Scan for the cell matching the given text and deliver its (x, y) coordinate at center. 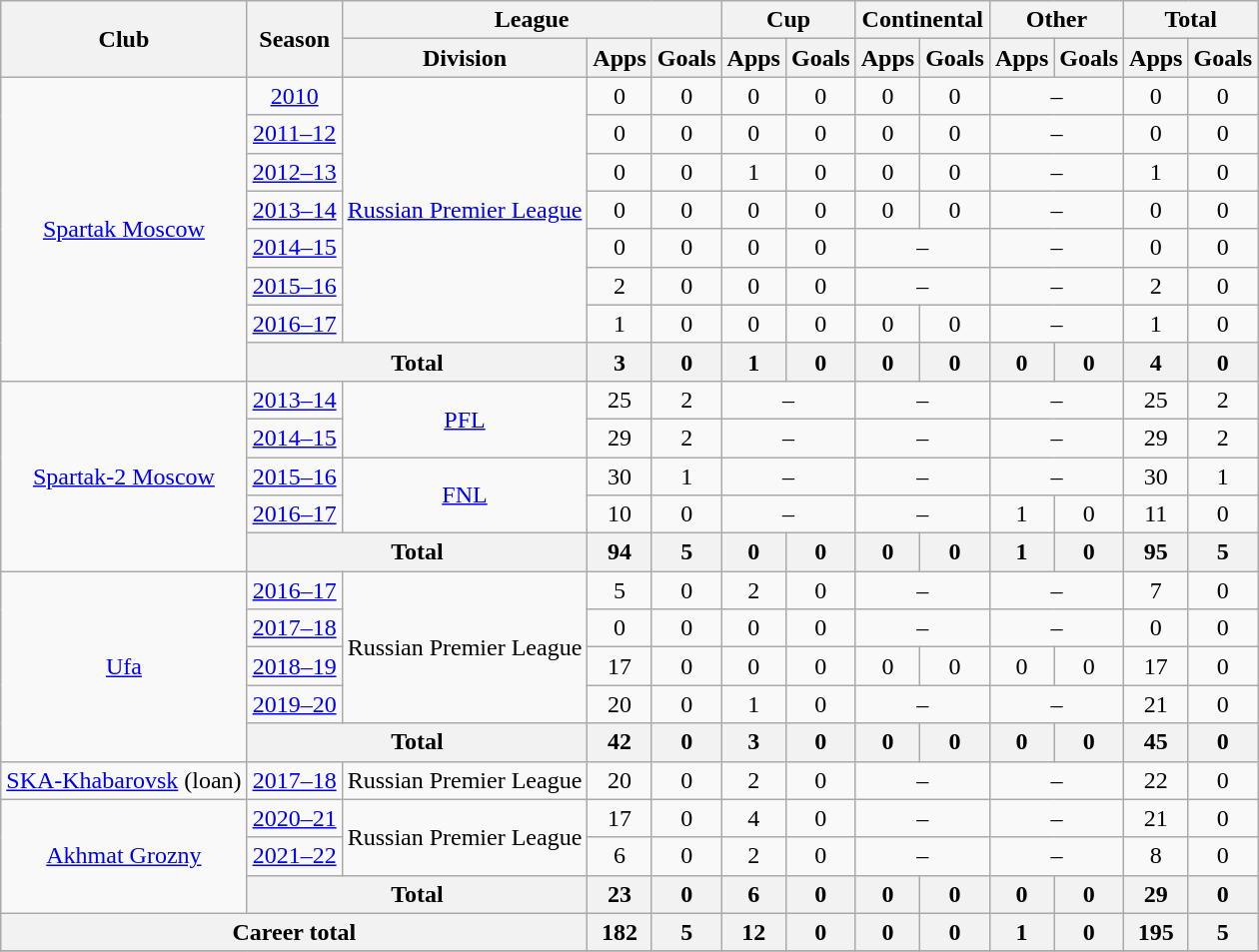
2021–22 (294, 856)
Cup (788, 20)
Club (124, 39)
42 (620, 742)
94 (620, 552)
Career total (294, 932)
Season (294, 39)
22 (1156, 780)
45 (1156, 742)
Other (1056, 20)
12 (753, 932)
8 (1156, 856)
League (532, 20)
95 (1156, 552)
Spartak-2 Moscow (124, 476)
Continental (922, 20)
182 (620, 932)
2011–12 (294, 134)
SKA-Khabarovsk (loan) (124, 780)
FNL (465, 495)
2020–21 (294, 818)
Ufa (124, 666)
11 (1156, 514)
195 (1156, 932)
7 (1156, 590)
2012–13 (294, 172)
2019–20 (294, 704)
Akhmat Grozny (124, 856)
Division (465, 58)
2010 (294, 96)
23 (620, 894)
10 (620, 514)
Spartak Moscow (124, 229)
2018–19 (294, 666)
PFL (465, 419)
